For the text-containing cell, return its midpoint in (X, Y) coordinate format. 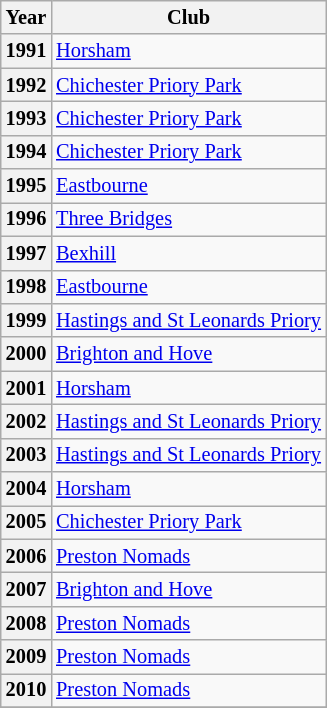
2001 (26, 388)
1994 (26, 152)
Bexhill (188, 253)
2002 (26, 421)
1997 (26, 253)
2006 (26, 556)
2010 (26, 690)
2008 (26, 623)
1995 (26, 186)
Club (188, 17)
2005 (26, 522)
2004 (26, 489)
Year (26, 17)
2007 (26, 589)
2003 (26, 455)
Three Bridges (188, 219)
1998 (26, 287)
1993 (26, 118)
2000 (26, 354)
1991 (26, 51)
1996 (26, 219)
1992 (26, 85)
1999 (26, 320)
2009 (26, 657)
